Search for the cell housing the specified text and yield its (x, y) center coordinate. 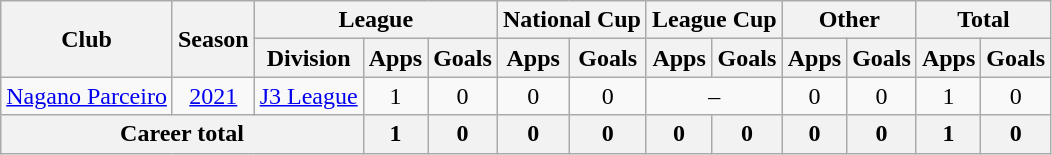
National Cup (572, 20)
Other (849, 20)
– (714, 96)
Nagano Parceiro (87, 96)
League Cup (714, 20)
J3 League (308, 96)
Division (308, 58)
Club (87, 39)
League (376, 20)
Season (213, 39)
2021 (213, 96)
Total (983, 20)
Career total (182, 134)
